Search for the cell housing the specified text and yield its (x, y) center coordinate. 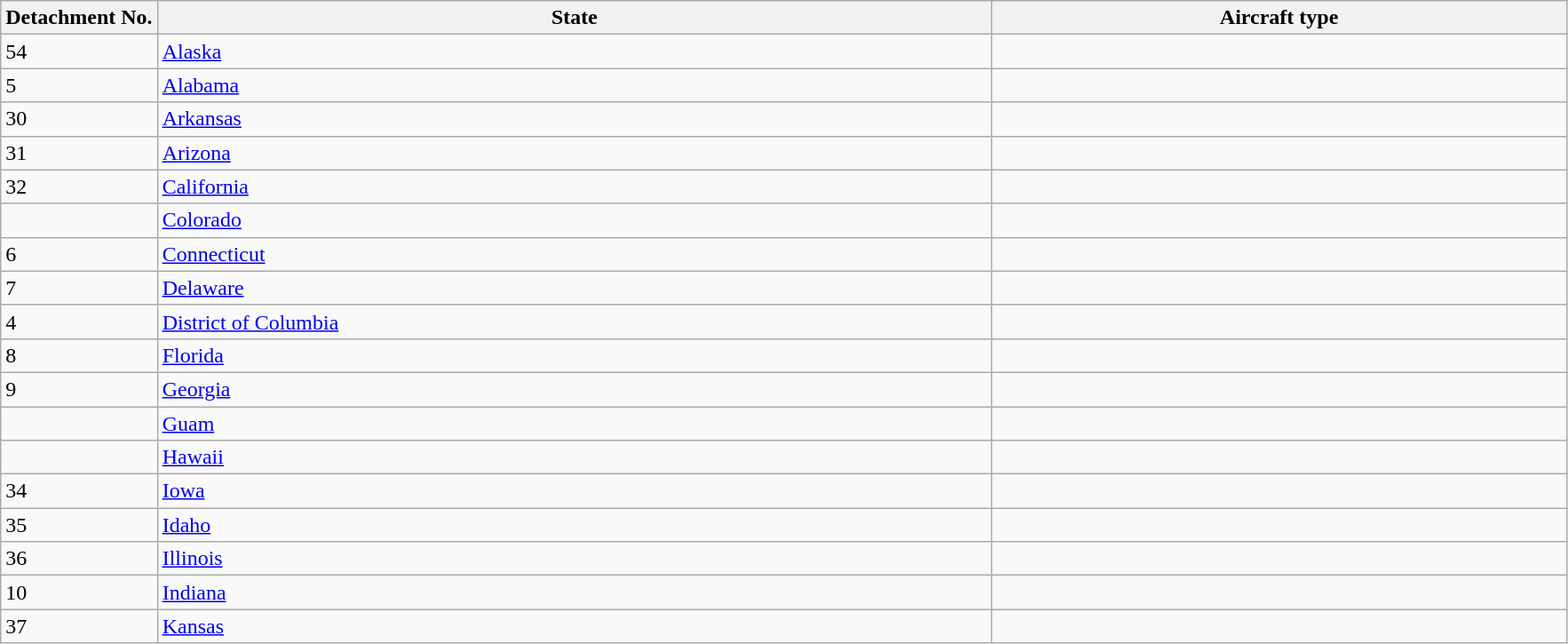
54 (79, 52)
Aircraft type (1279, 18)
Kansas (574, 626)
Georgia (574, 389)
37 (79, 626)
6 (79, 254)
10 (79, 592)
Colorado (574, 220)
32 (79, 187)
Illinois (574, 559)
Indiana (574, 592)
9 (79, 389)
District of Columbia (574, 322)
8 (79, 355)
Connecticut (574, 254)
Idaho (574, 525)
State (574, 18)
Delaware (574, 288)
34 (79, 491)
Arizona (574, 153)
Guam (574, 424)
Alaska (574, 52)
30 (79, 119)
Iowa (574, 491)
31 (79, 153)
California (574, 187)
7 (79, 288)
Alabama (574, 85)
Arkansas (574, 119)
5 (79, 85)
35 (79, 525)
Detachment No. (79, 18)
36 (79, 559)
4 (79, 322)
Hawaii (574, 457)
Florida (574, 355)
